Find where the given text appears and provide that cell's center as [X, Y] coordinate. 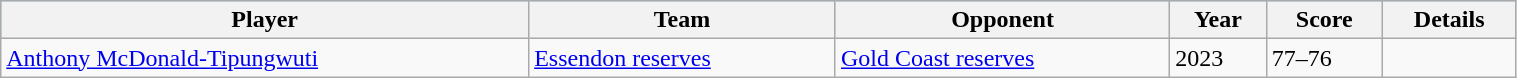
77–76 [1324, 58]
2023 [1218, 58]
Essendon reserves [682, 58]
Gold Coast reserves [1002, 58]
Opponent [1002, 20]
Player [265, 20]
Anthony McDonald-Tipungwuti [265, 58]
Year [1218, 20]
Team [682, 20]
Details [1449, 20]
Score [1324, 20]
